Output the (x, y) coordinate of the center of the cell containing the given text.  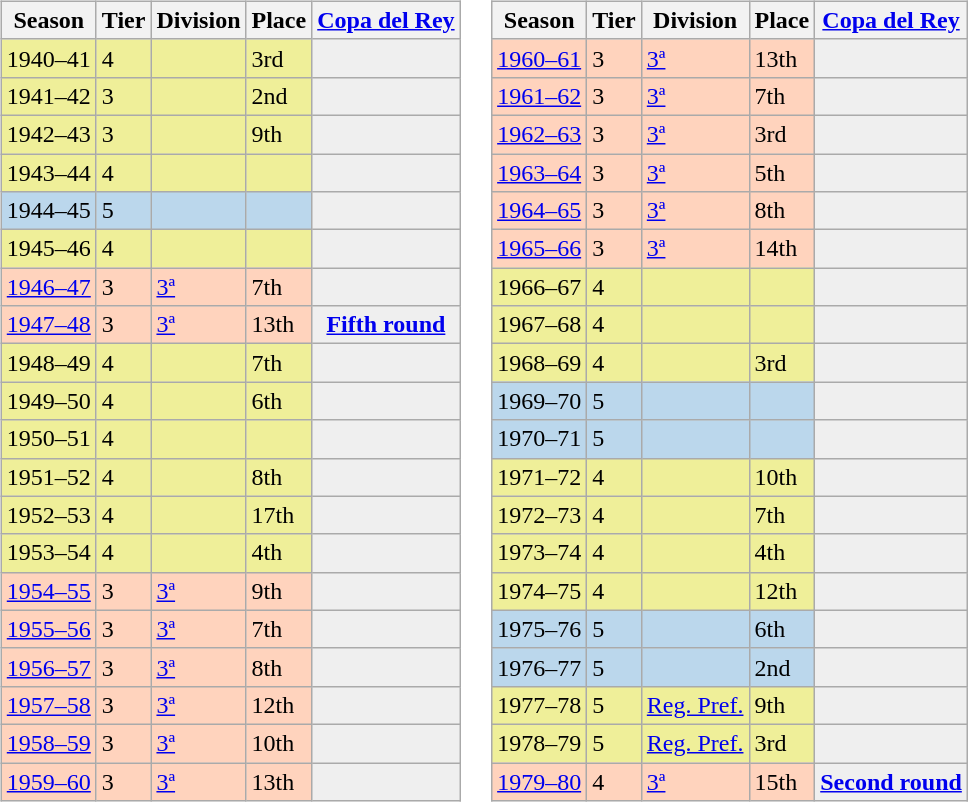
1977–78 (540, 705)
1941–42 (48, 96)
14th (782, 249)
1949–50 (48, 401)
1973–74 (540, 553)
1963–64 (540, 173)
1962–63 (540, 134)
5th (782, 173)
1969–70 (540, 401)
1959–60 (48, 781)
1961–62 (540, 96)
15th (782, 781)
1958–59 (48, 743)
Fifth round (386, 325)
1955–56 (48, 629)
1945–46 (48, 249)
1970–71 (540, 439)
1956–57 (48, 667)
1944–45 (48, 211)
1947–48 (48, 325)
1942–43 (48, 134)
1951–52 (48, 477)
1975–76 (540, 629)
1965–66 (540, 249)
17th (279, 515)
1976–77 (540, 667)
1940–41 (48, 58)
Second round (892, 781)
1954–55 (48, 591)
1950–51 (48, 439)
1948–49 (48, 363)
1972–73 (540, 515)
1957–58 (48, 705)
1967–68 (540, 325)
1974–75 (540, 591)
1960–61 (540, 58)
1953–54 (48, 553)
1952–53 (48, 515)
1979–80 (540, 781)
1943–44 (48, 173)
1946–47 (48, 287)
1964–65 (540, 211)
1968–69 (540, 363)
1971–72 (540, 477)
1966–67 (540, 287)
1978–79 (540, 743)
